Return the (X, Y) coordinate for the center point of the cell that contains the specified text.  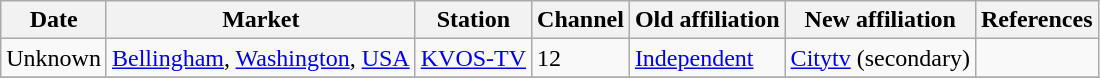
New affiliation (880, 20)
Unknown (54, 58)
Market (260, 20)
Old affiliation (707, 20)
References (1036, 20)
Station (473, 20)
KVOS-TV (473, 58)
Bellingham, Washington, USA (260, 58)
Citytv (secondary) (880, 58)
Date (54, 20)
Independent (707, 58)
12 (581, 58)
Channel (581, 20)
